Identify which cell holds the provided text, then report its (X, Y) central coordinate. 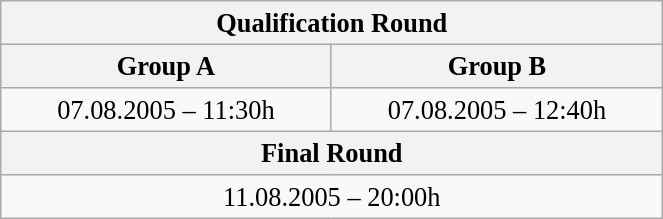
Final Round (332, 153)
11.08.2005 – 20:00h (332, 197)
07.08.2005 – 12:40h (497, 109)
Group A (166, 66)
07.08.2005 – 11:30h (166, 109)
Group B (497, 66)
Qualification Round (332, 22)
